For the text-containing cell, return its midpoint in [x, y] coordinate format. 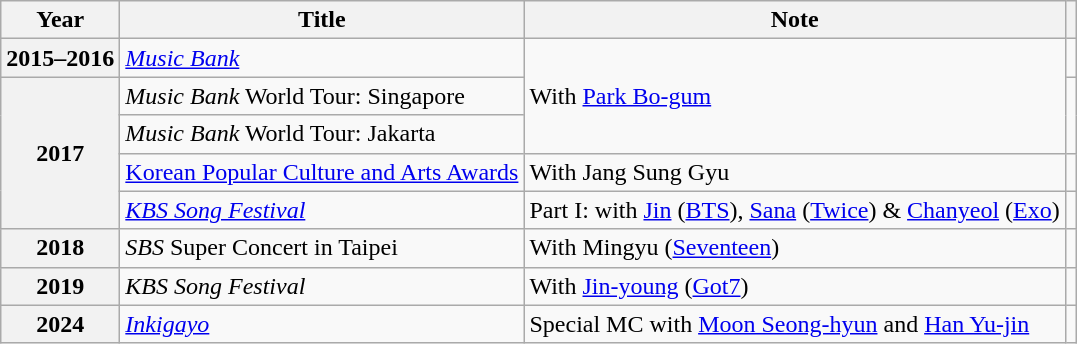
Title [322, 20]
Music Bank [322, 58]
2024 [60, 324]
With Park Bo-gum [794, 96]
Music Bank World Tour: Singapore [322, 96]
Inkigayo [322, 324]
With Jin-young (Got7) [794, 286]
2018 [60, 248]
Part I: with Jin (BTS), Sana (Twice) & Chanyeol (Exo) [794, 210]
Korean Popular Culture and Arts Awards [322, 172]
2019 [60, 286]
2015–2016 [60, 58]
With Jang Sung Gyu [794, 172]
Year [60, 20]
SBS Super Concert in Taipei [322, 248]
Special MC with Moon Seong-hyun and Han Yu-jin [794, 324]
2017 [60, 153]
Note [794, 20]
With Mingyu (Seventeen) [794, 248]
Music Bank World Tour: Jakarta [322, 134]
